Pinpoint the cell where the given text exists, returning its (x, y) midpoint coordinate. 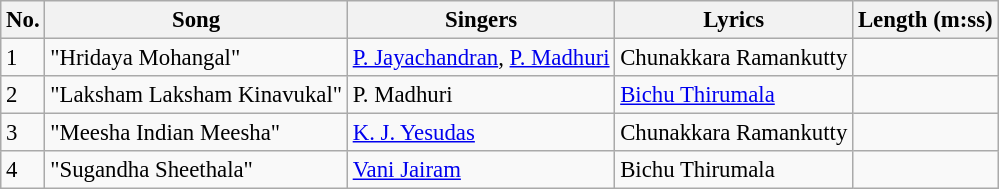
No. (23, 20)
Lyrics (734, 20)
K. J. Yesudas (480, 133)
3 (23, 133)
Singers (480, 20)
Song (196, 20)
"Laksham Laksham Kinavukal" (196, 95)
Length (m:ss) (926, 20)
Vani Jairam (480, 170)
4 (23, 170)
"Sugandha Sheethala" (196, 170)
"Hridaya Mohangal" (196, 58)
P. Jayachandran, P. Madhuri (480, 58)
"Meesha Indian Meesha" (196, 133)
2 (23, 95)
P. Madhuri (480, 95)
1 (23, 58)
